From the cell containing the given text, extract its center point as [x, y] coordinate. 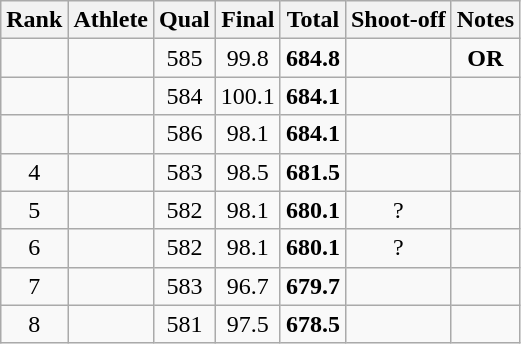
OR [485, 58]
Shoot-off [398, 20]
681.5 [312, 172]
97.5 [248, 324]
100.1 [248, 96]
5 [34, 210]
Athlete [111, 20]
7 [34, 286]
Notes [485, 20]
684.8 [312, 58]
678.5 [312, 324]
4 [34, 172]
Final [248, 20]
Rank [34, 20]
96.7 [248, 286]
586 [185, 134]
6 [34, 248]
99.8 [248, 58]
8 [34, 324]
Qual [185, 20]
98.5 [248, 172]
679.7 [312, 286]
581 [185, 324]
585 [185, 58]
584 [185, 96]
Total [312, 20]
